Detect which cell encompasses the target text, then output its (x, y) center coordinate. 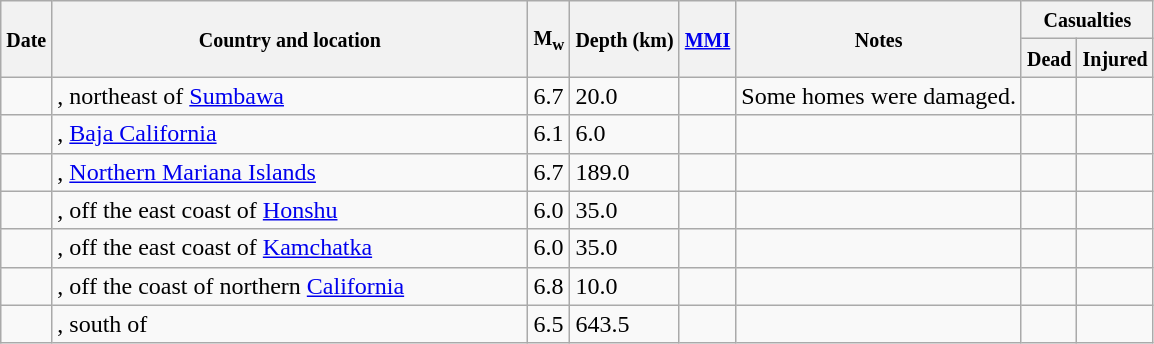
643.5 (624, 324)
Date (26, 39)
189.0 (624, 172)
Mw (549, 39)
Notes (879, 39)
, Northern Mariana Islands (290, 172)
6.1 (549, 134)
, northeast of Sumbawa (290, 96)
, south of (290, 324)
10.0 (624, 286)
Casualties (1087, 20)
Some homes were damaged. (879, 96)
Injured (1115, 58)
20.0 (624, 96)
Dead (1049, 58)
MMI (708, 39)
Country and location (290, 39)
6.8 (549, 286)
, Baja California (290, 134)
, off the coast of northern California (290, 286)
, off the east coast of Kamchatka (290, 248)
, off the east coast of Honshu (290, 210)
6.5 (549, 324)
Depth (km) (624, 39)
